Extract the [X, Y] coordinate from the center of the cell holding the provided text.  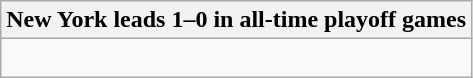
New York leads 1–0 in all-time playoff games [236, 20]
